Pinpoint the cell where the given text exists, returning its [X, Y] midpoint coordinate. 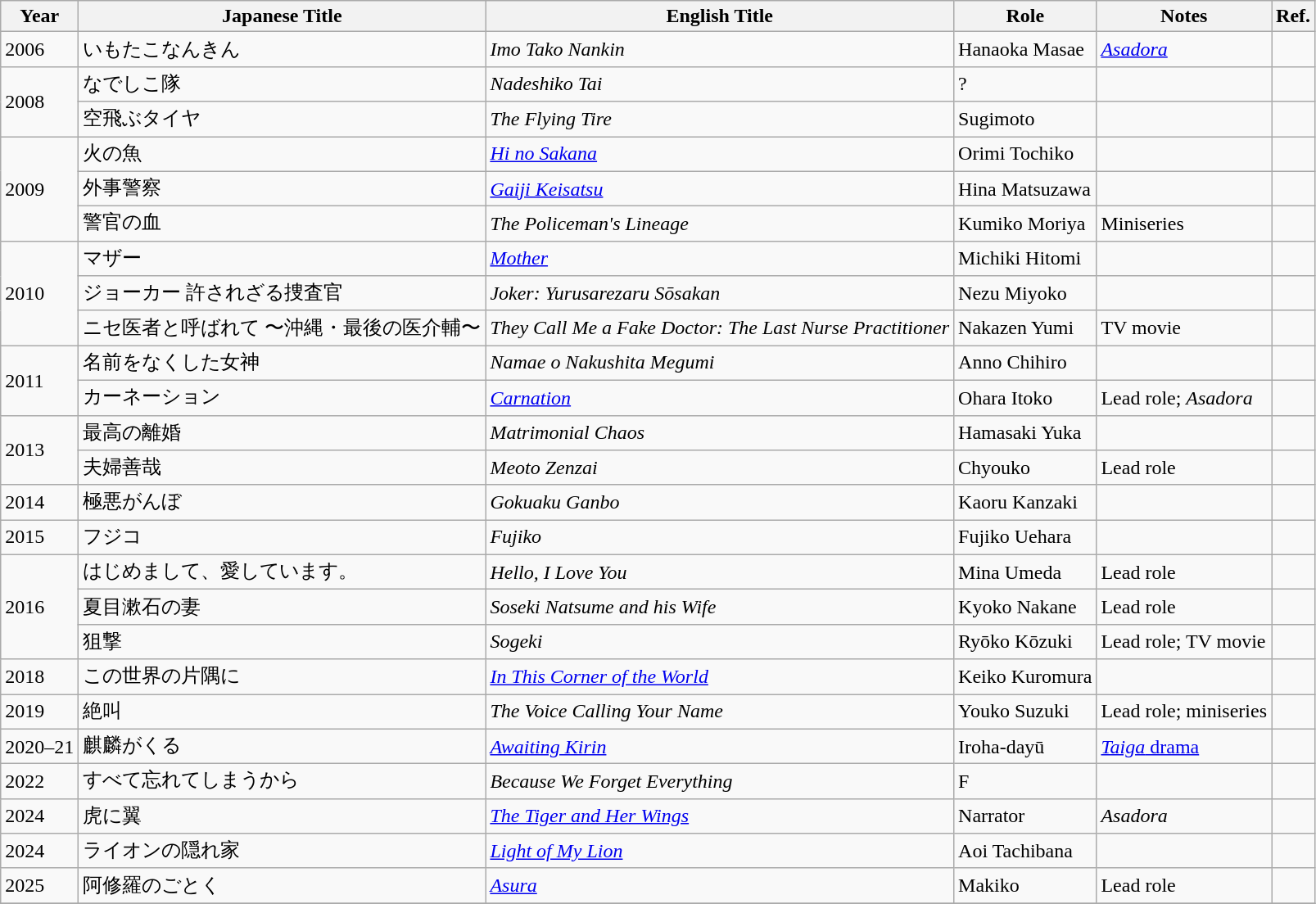
狙撃 [282, 642]
なでしこ隊 [282, 84]
2020–21 [39, 747]
Hanaoka Masae [1025, 49]
Sogeki [720, 642]
Fujiko Uehara [1025, 537]
Role [1025, 16]
ニセ医者と呼ばれて 〜沖縄・最後の医介輔〜 [282, 328]
Kaoru Kanzaki [1025, 503]
麒麟がくる [282, 747]
いもたこなんきん [282, 49]
Soseki Natsume and his Wife [720, 608]
夫婦善哉 [282, 468]
In This Corner of the World [720, 676]
Youko Suzuki [1025, 712]
2008 [39, 102]
Anno Chihiro [1025, 364]
Meoto Zenzai [720, 468]
最高の離婚 [282, 432]
Orimi Tochiko [1025, 154]
カーネーション [282, 398]
Kyoko Nakane [1025, 608]
Narrator [1025, 816]
Carnation [720, 398]
Ohara Itoko [1025, 398]
2010 [39, 293]
Matrimonial Chaos [720, 432]
Keiko Kuromura [1025, 676]
警官の血 [282, 224]
2016 [39, 607]
Nakazen Yumi [1025, 328]
F [1025, 781]
Because We Forget Everything [720, 781]
The Tiger and Her Wings [720, 816]
Kumiko Moriya [1025, 224]
2022 [39, 781]
Mother [720, 259]
Gokuaku Ganbo [720, 503]
夏目漱石の妻 [282, 608]
絶叫 [282, 712]
TV movie [1184, 328]
Hina Matsuzawa [1025, 188]
Nadeshiko Tai [720, 84]
Asura [720, 886]
Notes [1184, 16]
マザー [282, 259]
The Voice Calling Your Name [720, 712]
2015 [39, 537]
Taiga drama [1184, 747]
Hi no Sakana [720, 154]
2006 [39, 49]
Miniseries [1184, 224]
Lead role; TV movie [1184, 642]
Gaiji Keisatsu [720, 188]
2009 [39, 188]
この世界の片隅に [282, 676]
Light of My Lion [720, 852]
Ref. [1294, 16]
Makiko [1025, 886]
Awaiting Kirin [720, 747]
すべて忘れてしまうから [282, 781]
名前をなくした女神 [282, 364]
2019 [39, 712]
火の魚 [282, 154]
Imo Tako Nankin [720, 49]
Iroha-dayū [1025, 747]
2014 [39, 503]
Hello, I Love You [720, 572]
2011 [39, 380]
空飛ぶタイヤ [282, 120]
Nezu Miyoko [1025, 293]
2018 [39, 676]
Aoi Tachibana [1025, 852]
The Flying Tire [720, 120]
Mina Umeda [1025, 572]
阿修羅のごとく [282, 886]
Sugimoto [1025, 120]
極悪がんぼ [282, 503]
English Title [720, 16]
Year [39, 16]
はじめまして、愛しています。 [282, 572]
Lead role; miniseries [1184, 712]
Michiki Hitomi [1025, 259]
They Call Me a Fake Doctor: The Last Nurse Practitioner [720, 328]
Joker: Yurusarezaru Sōsakan [720, 293]
? [1025, 84]
ジョーカー 許されざる捜査官 [282, 293]
The Policeman's Lineage [720, 224]
虎に翼 [282, 816]
フジコ [282, 537]
2013 [39, 450]
Fujiko [720, 537]
外事警察 [282, 188]
Japanese Title [282, 16]
Hamasaki Yuka [1025, 432]
Chyouko [1025, 468]
2025 [39, 886]
Lead role; Asadora [1184, 398]
Ryōko Kōzuki [1025, 642]
ライオンの隠れ家 [282, 852]
Namae o Nakushita Megumi [720, 364]
